Scan for the cell matching the given text and deliver its (x, y) coordinate at center. 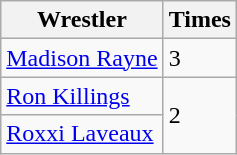
Madison Rayne (82, 58)
Roxxi Laveaux (82, 134)
3 (200, 58)
Ron Killings (82, 96)
2 (200, 115)
Wrestler (82, 20)
Times (200, 20)
